Locate the cell with the specified text and output its [X, Y] center coordinate. 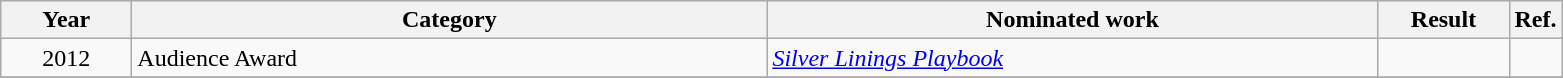
Nominated work [1072, 20]
Category [450, 20]
Year [66, 20]
Result [1444, 20]
Ref. [1536, 20]
Silver Linings Playbook [1072, 58]
2012 [66, 58]
Audience Award [450, 58]
